Return (x, y) of the center of cell containing provided text 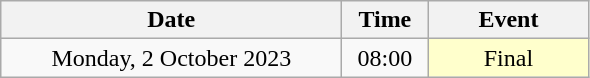
Final (508, 58)
Monday, 2 October 2023 (172, 58)
08:00 (385, 58)
Event (508, 20)
Date (172, 20)
Time (385, 20)
